Provide the (x, y) coordinate of the cell's center where the given text is located.  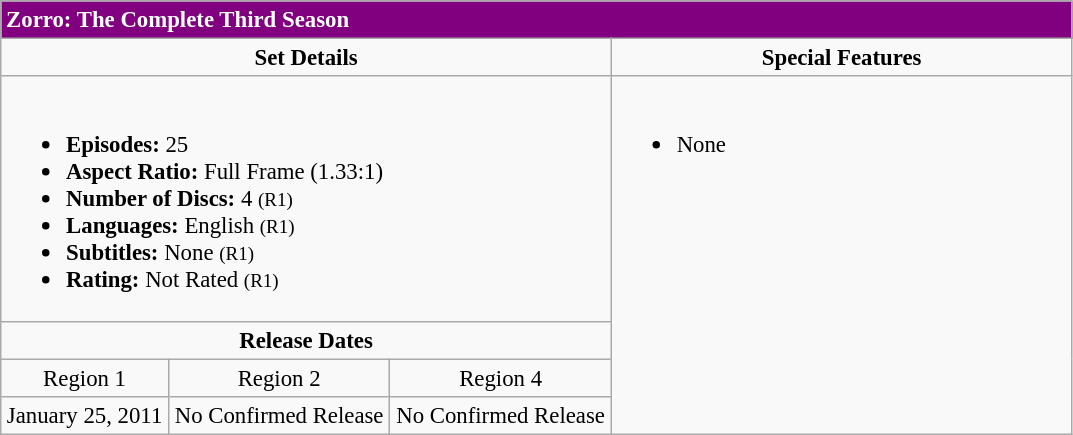
Set Details (306, 58)
Zorro: The Complete Third Season (536, 20)
Region 4 (501, 378)
Region 2 (278, 378)
January 25, 2011 (85, 415)
Region 1 (85, 378)
Episodes: 25Aspect Ratio: Full Frame (1.33:1)Number of Discs: 4 (R1)Languages: English (R1)Subtitles: None (R1)Rating: Not Rated (R1) (306, 198)
Release Dates (306, 340)
Special Features (842, 58)
None (842, 255)
